Detect which cell encompasses the target text, then output its [X, Y] center coordinate. 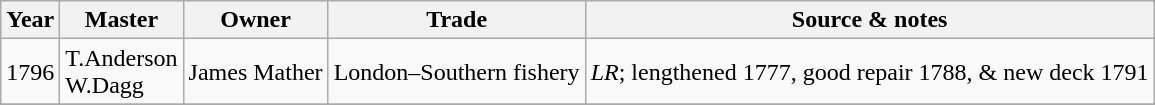
London–Southern fishery [456, 72]
Source & notes [870, 20]
LR; lengthened 1777, good repair 1788, & new deck 1791 [870, 72]
Owner [256, 20]
Year [30, 20]
Master [122, 20]
James Mather [256, 72]
Trade [456, 20]
1796 [30, 72]
T.AndersonW.Dagg [122, 72]
